Search for the cell housing the specified text and yield its (x, y) center coordinate. 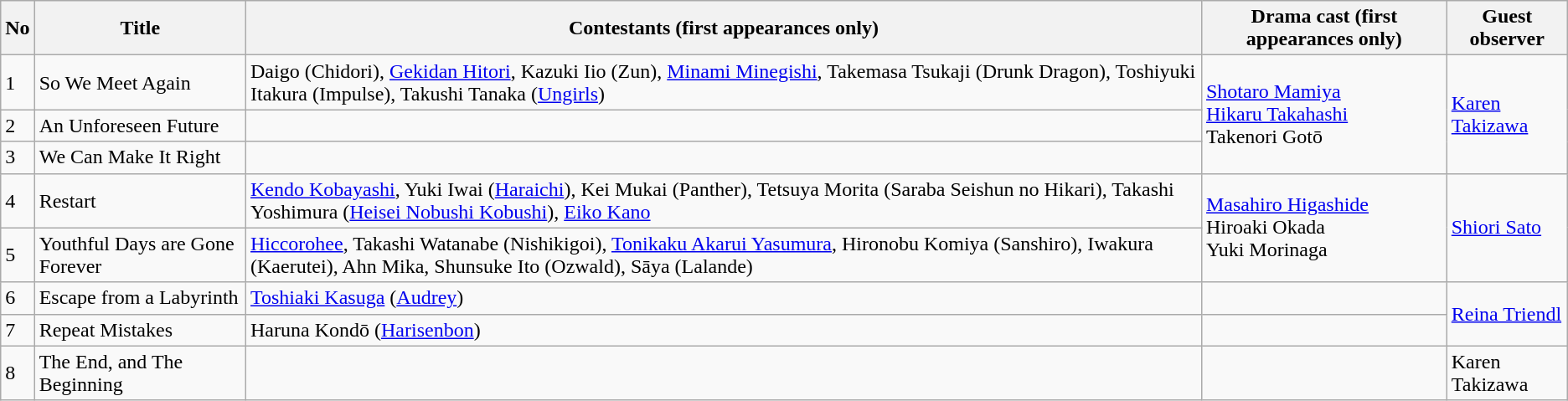
No (18, 28)
7 (18, 330)
5 (18, 254)
4 (18, 201)
8 (18, 373)
Escape from a Labyrinth (140, 298)
An Unforeseen Future (140, 126)
Contestants (first appearances only) (724, 28)
6 (18, 298)
Guest observer (1507, 28)
Shotaro MamiyaHikaru TakahashiTakenori Gotō (1323, 114)
So We Meet Again (140, 82)
1 (18, 82)
Toshiaki Kasuga (Audrey) (724, 298)
Drama cast (first appearances only) (1323, 28)
Haruna Kondō (Harisenbon) (724, 330)
Shiori Sato (1507, 228)
2 (18, 126)
Title (140, 28)
The End, and The Beginning (140, 373)
Youthful Days are Gone Forever (140, 254)
Reina Triendl (1507, 314)
We Can Make It Right (140, 157)
Restart (140, 201)
3 (18, 157)
Masahiro HigashideHiroaki OkadaYuki Morinaga (1323, 228)
Repeat Mistakes (140, 330)
